Capture the cell that displays the provided text and extract its (X, Y) central coordinate. 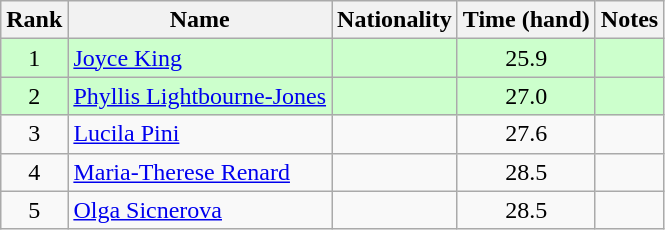
Olga Sicnerova (200, 210)
Name (200, 20)
Lucila Pini (200, 134)
Nationality (395, 20)
3 (34, 134)
27.6 (526, 134)
5 (34, 210)
2 (34, 96)
Phyllis Lightbourne-Jones (200, 96)
Notes (629, 20)
Joyce King (200, 58)
Time (hand) (526, 20)
Maria-Therese Renard (200, 172)
4 (34, 172)
27.0 (526, 96)
1 (34, 58)
Rank (34, 20)
25.9 (526, 58)
